Extract the [X, Y] coordinate from the center of the cell holding the provided text.  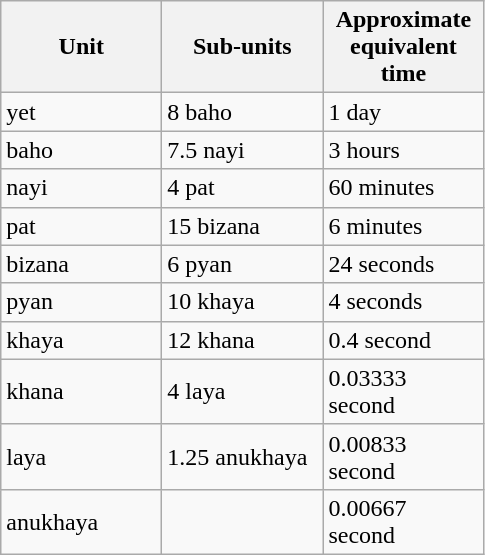
khaya [82, 340]
0.00667 second [404, 522]
60 minutes [404, 188]
pat [82, 226]
nayi [82, 188]
laya [82, 456]
10 khaya [242, 302]
3 hours [404, 150]
12 khana [242, 340]
khana [82, 392]
baho [82, 150]
1 day [404, 112]
0.4 second [404, 340]
24 seconds [404, 264]
6 pyan [242, 264]
6 minutes [404, 226]
4 seconds [404, 302]
0.00833 second [404, 456]
yet [82, 112]
pyan [82, 302]
8 baho [242, 112]
Unit [82, 47]
4 laya [242, 392]
anukhaya [82, 522]
4 pat [242, 188]
7.5 nayi [242, 150]
bizana [82, 264]
Approximate equivalent time [404, 47]
0.03333 second [404, 392]
Sub-units [242, 47]
1.25 anukhaya [242, 456]
15 bizana [242, 226]
